From the cell containing the given text, extract its center point as [X, Y] coordinate. 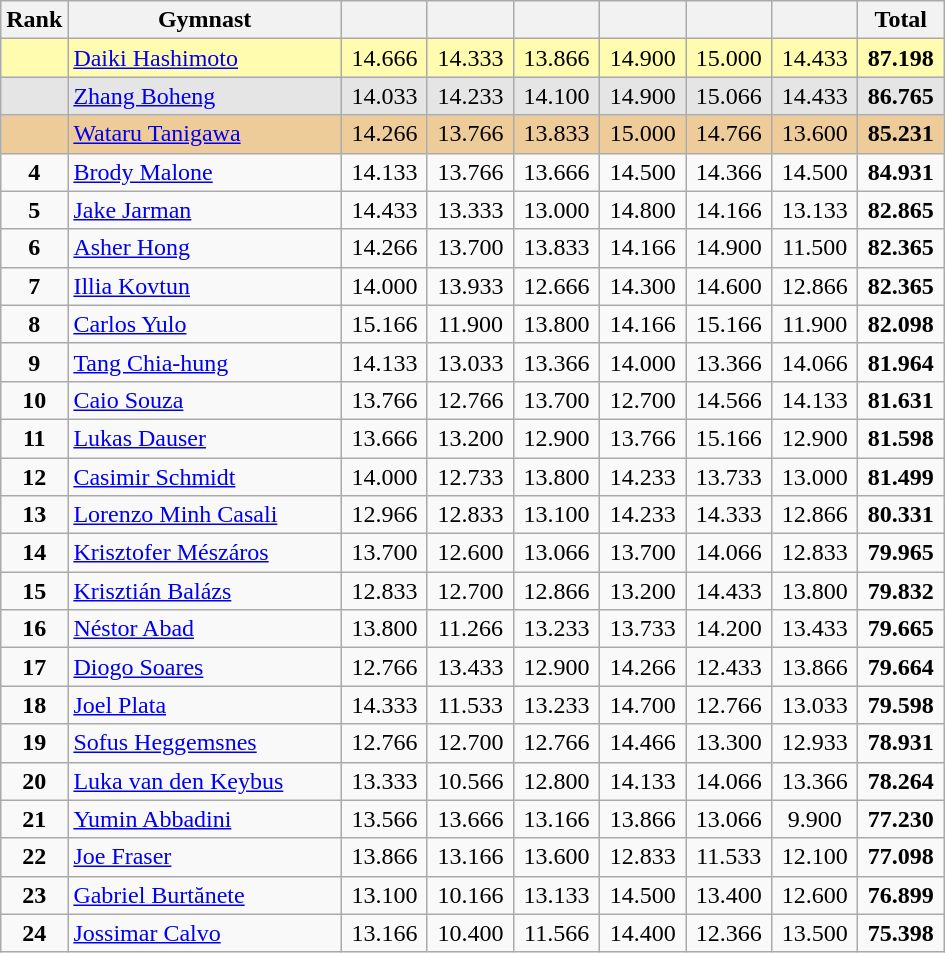
Sofus Heggemsnes [205, 743]
18 [34, 705]
21 [34, 819]
13.500 [815, 933]
14.800 [643, 210]
Daiki Hashimoto [205, 58]
20 [34, 781]
14.666 [384, 58]
24 [34, 933]
Diogo Soares [205, 667]
77.230 [901, 819]
81.499 [901, 477]
81.598 [901, 438]
4 [34, 172]
Illia Kovtun [205, 286]
19 [34, 743]
78.264 [901, 781]
Krisztofer Mészáros [205, 553]
10.400 [470, 933]
Jossimar Calvo [205, 933]
10.566 [470, 781]
Tang Chia-hung [205, 362]
14.300 [643, 286]
84.931 [901, 172]
Gymnast [205, 20]
80.331 [901, 515]
12.366 [729, 933]
Asher Hong [205, 248]
Carlos Yulo [205, 324]
76.899 [901, 895]
Yumin Abbadini [205, 819]
12 [34, 477]
Gabriel Burtănete [205, 895]
12.666 [557, 286]
14.400 [643, 933]
13.933 [470, 286]
12.800 [557, 781]
14.700 [643, 705]
7 [34, 286]
Lorenzo Minh Casali [205, 515]
12.733 [470, 477]
85.231 [901, 134]
81.964 [901, 362]
82.865 [901, 210]
14.033 [384, 96]
13.300 [729, 743]
14.466 [643, 743]
79.664 [901, 667]
14.600 [729, 286]
10 [34, 400]
11.266 [470, 629]
Joel Plata [205, 705]
22 [34, 857]
79.665 [901, 629]
78.931 [901, 743]
14.366 [729, 172]
16 [34, 629]
86.765 [901, 96]
87.198 [901, 58]
Wataru Tanigawa [205, 134]
Luka van den Keybus [205, 781]
15.066 [729, 96]
Casimir Schmidt [205, 477]
Krisztián Balázs [205, 591]
11.566 [557, 933]
82.098 [901, 324]
13.400 [729, 895]
17 [34, 667]
15 [34, 591]
9 [34, 362]
Zhang Boheng [205, 96]
11 [34, 438]
14.200 [729, 629]
81.631 [901, 400]
12.100 [815, 857]
8 [34, 324]
6 [34, 248]
12.433 [729, 667]
10.166 [470, 895]
14.100 [557, 96]
11.500 [815, 248]
23 [34, 895]
Joe Fraser [205, 857]
Caio Souza [205, 400]
14.766 [729, 134]
12.933 [815, 743]
79.832 [901, 591]
77.098 [901, 857]
Lukas Dauser [205, 438]
5 [34, 210]
79.598 [901, 705]
Rank [34, 20]
75.398 [901, 933]
9.900 [815, 819]
79.965 [901, 553]
14.566 [729, 400]
Total [901, 20]
13 [34, 515]
Néstor Abad [205, 629]
13.566 [384, 819]
Brody Malone [205, 172]
14 [34, 553]
12.966 [384, 515]
Jake Jarman [205, 210]
